Pinpoint the cell where the given text exists, returning its [X, Y] midpoint coordinate. 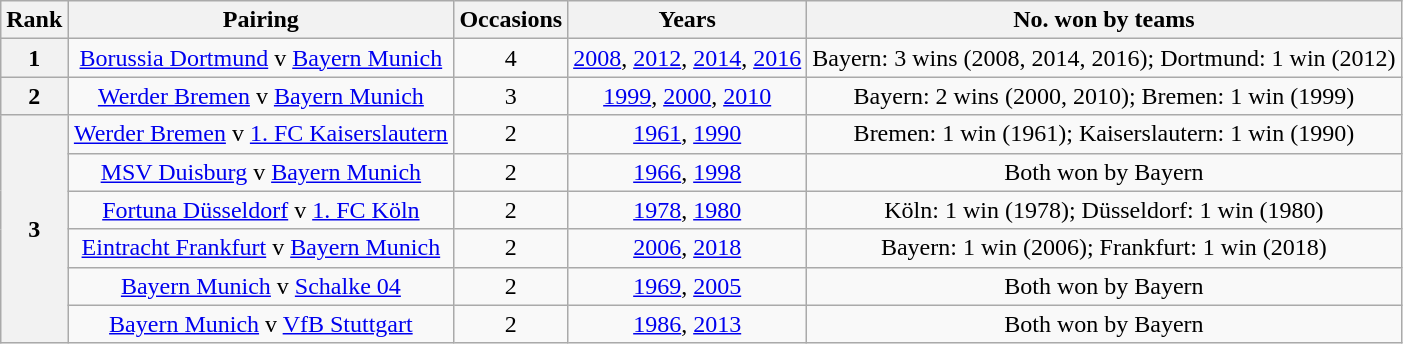
4 [511, 58]
No. won by teams [1104, 20]
Bayern: 1 win (2006); Frankfurt: 1 win (2018) [1104, 248]
2008, 2012, 2014, 2016 [688, 58]
Werder Bremen v Bayern Munich [261, 96]
Bayern Munich v Schalke 04 [261, 286]
Eintracht Frankfurt v Bayern Munich [261, 248]
Werder Bremen v 1. FC Kaiserslautern [261, 134]
Years [688, 20]
1 [34, 58]
1969, 2005 [688, 286]
Rank [34, 20]
2006, 2018 [688, 248]
1961, 1990 [688, 134]
Bayern: 2 wins (2000, 2010); Bremen: 1 win (1999) [1104, 96]
1966, 1998 [688, 172]
MSV Duisburg v Bayern Munich [261, 172]
Fortuna Düsseldorf v 1. FC Köln [261, 210]
Borussia Dortmund v Bayern Munich [261, 58]
Köln: 1 win (1978); Düsseldorf: 1 win (1980) [1104, 210]
1999, 2000, 2010 [688, 96]
Bayern: 3 wins (2008, 2014, 2016); Dortmund: 1 win (2012) [1104, 58]
1978, 1980 [688, 210]
Pairing [261, 20]
Bremen: 1 win (1961); Kaiserslautern: 1 win (1990) [1104, 134]
Occasions [511, 20]
Bayern Munich v VfB Stuttgart [261, 324]
1986, 2013 [688, 324]
